Capture the cell that displays the provided text and extract its [X, Y] central coordinate. 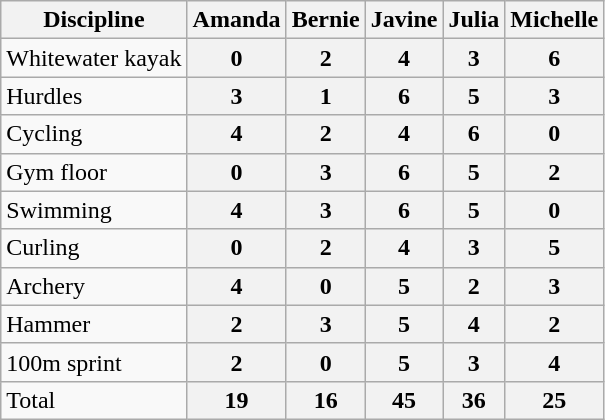
Cycling [94, 134]
16 [326, 400]
Swimming [94, 210]
Julia [474, 20]
36 [474, 400]
Total [94, 400]
Bernie [326, 20]
19 [236, 400]
Hurdles [94, 96]
Whitewater kayak [94, 58]
Hammer [94, 324]
1 [326, 96]
45 [404, 400]
Michelle [554, 20]
Curling [94, 248]
Amanda [236, 20]
Javine [404, 20]
Archery [94, 286]
25 [554, 400]
Discipline [94, 20]
100m sprint [94, 362]
Gym floor [94, 172]
